For the text-containing cell, return its midpoint in (X, Y) coordinate format. 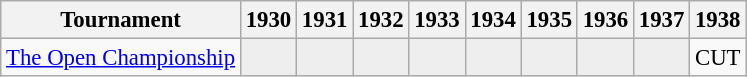
1931 (325, 20)
1937 (661, 20)
1934 (493, 20)
1935 (549, 20)
1938 (718, 20)
1930 (268, 20)
1932 (381, 20)
Tournament (121, 20)
CUT (718, 58)
1933 (437, 20)
1936 (605, 20)
The Open Championship (121, 58)
